Scan for the cell matching the given text and deliver its [x, y] coordinate at center. 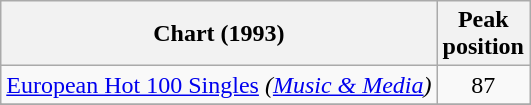
European Hot 100 Singles (Music & Media) [219, 85]
Chart (1993) [219, 34]
Peakposition [483, 34]
87 [483, 85]
